From the cell containing the given text, extract its center point as [x, y] coordinate. 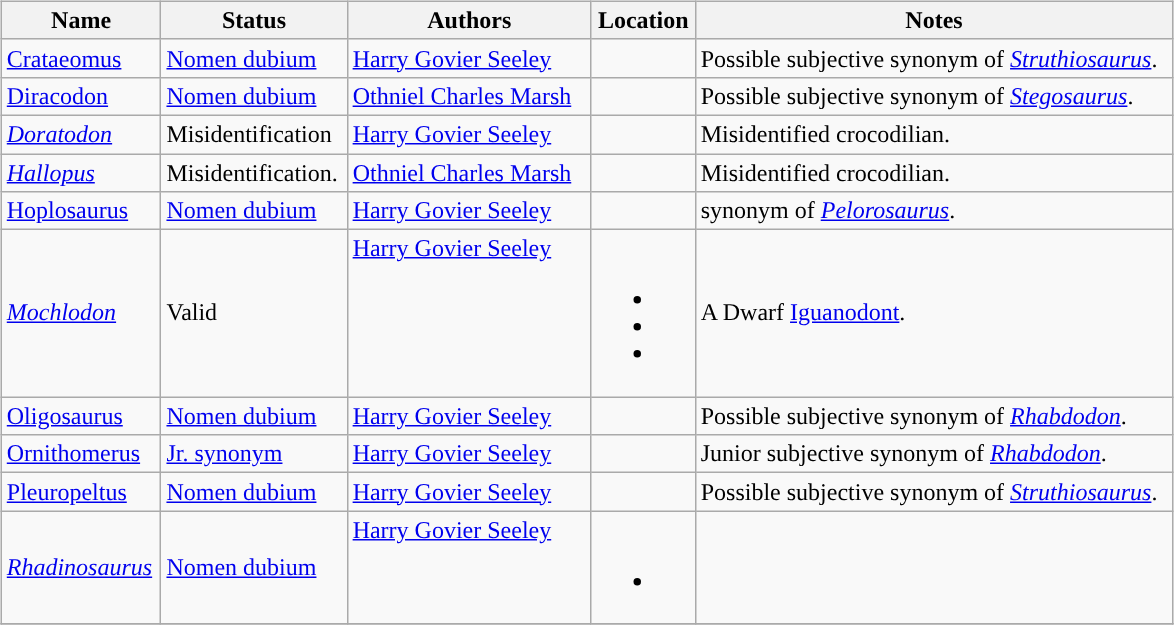
A Dwarf Iguanodont. [934, 314]
Valid [254, 314]
Mochlodon [81, 314]
Hallopus [81, 173]
Diracodon [81, 96]
Jr. synonym [254, 454]
Status [254, 20]
Hoplosaurus [81, 211]
Junior subjective synonym of Rhabdodon. [934, 454]
Notes [934, 20]
synonym of Pelorosaurus. [934, 211]
Rhadinosaurus [81, 568]
Crataeomus [81, 58]
Misidentification [254, 134]
Possible subjective synonym of Rhabdodon. [934, 416]
Authors [469, 20]
Pleuropeltus [81, 492]
Ornithomerus [81, 454]
Oligosaurus [81, 416]
Location [643, 20]
Doratodon [81, 134]
Possible subjective synonym of Stegosaurus. [934, 96]
Name [81, 20]
Misidentification. [254, 173]
